Detect which cell encompasses the target text, then output its [x, y] center coordinate. 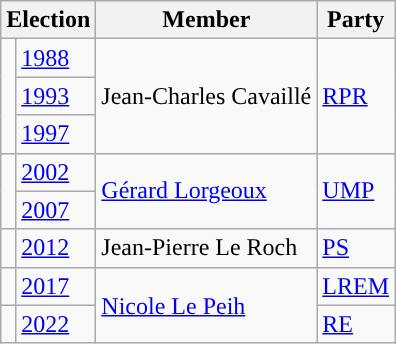
RE [356, 324]
Nicole Le Peih [206, 305]
Party [356, 20]
PS [356, 248]
1997 [56, 134]
2002 [56, 172]
UMP [356, 191]
2022 [56, 324]
2012 [56, 248]
Gérard Lorgeoux [206, 191]
Jean-Pierre Le Roch [206, 248]
2017 [56, 286]
2007 [56, 210]
1988 [56, 58]
LREM [356, 286]
Member [206, 20]
RPR [356, 96]
Election [48, 20]
1993 [56, 96]
Jean-Charles Cavaillé [206, 96]
